From the cell containing the given text, extract its center point as [X, Y] coordinate. 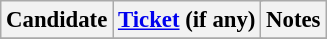
Notes [294, 20]
Ticket (if any) [187, 20]
Candidate [57, 20]
